Detect which cell encompasses the target text, then output its [X, Y] center coordinate. 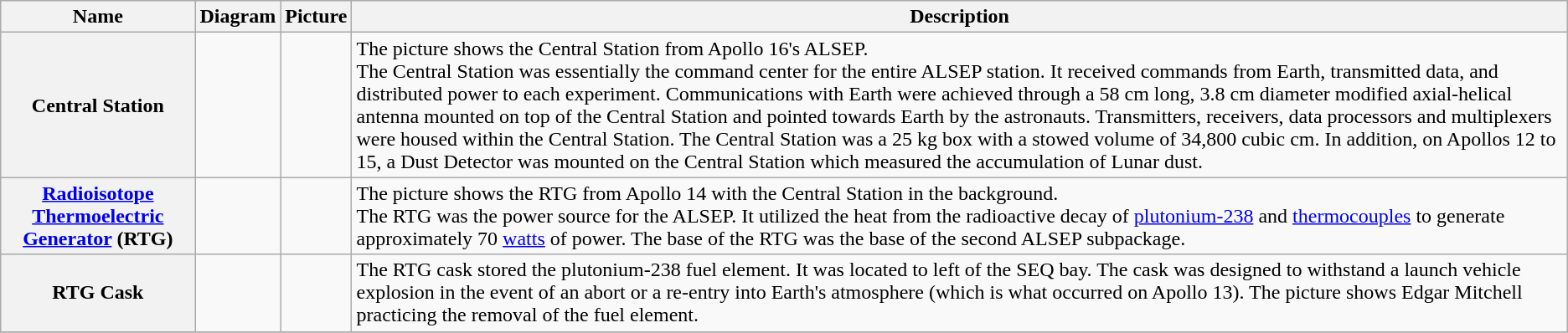
Central Station [98, 105]
Diagram [238, 17]
RTG Cask [98, 293]
Description [960, 17]
Radioisotope Thermoelectric Generator (RTG) [98, 216]
Picture [317, 17]
Name [98, 17]
